Detect which cell encompasses the target text, then output its [X, Y] center coordinate. 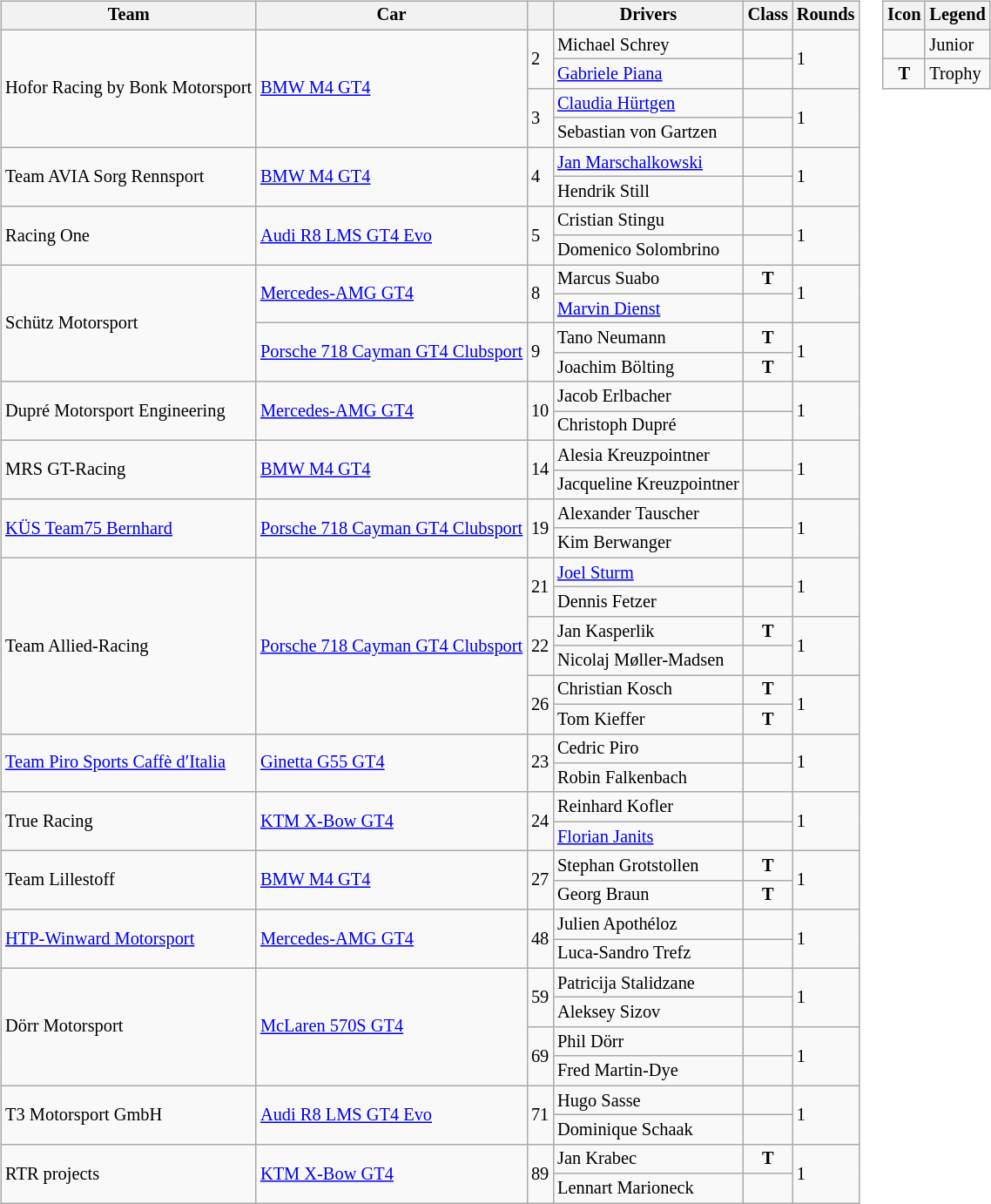
Fred Martin-Dye [648, 1071]
14 [540, 469]
Christian Kosch [648, 690]
Jan Krabec [648, 1159]
Christoph Dupré [648, 426]
69 [540, 1056]
Marcus Suabo [648, 280]
Jan Kasperlik [648, 631]
71 [540, 1115]
Schütz Motorsport [129, 324]
Legend [957, 16]
Racing One [129, 235]
Car [392, 16]
5 [540, 235]
MRS GT-Racing [129, 469]
Phil Dörr [648, 1042]
Gabriele Piana [648, 74]
Claudia Hürtgen [648, 104]
Junior [957, 44]
8 [540, 294]
24 [540, 821]
Trophy [957, 74]
59 [540, 997]
Michael Schrey [648, 44]
Marvin Dienst [648, 308]
Kim Berwanger [648, 543]
Hendrik Still [648, 192]
Dörr Motorsport [129, 1026]
T3 Motorsport GmbH [129, 1115]
4 [540, 176]
9 [540, 352]
Stephan Grotstollen [648, 866]
Hofor Racing by Bonk Motorsport [129, 89]
McLaren 570S GT4 [392, 1026]
Jacqueline Kreuzpointner [648, 484]
Florian Janits [648, 836]
19 [540, 528]
Dupré Motorsport Engineering [129, 411]
Reinhard Kofler [648, 807]
Team AVIA Sorg Rennsport [129, 176]
Julien Apothéloz [648, 924]
Icon [904, 16]
Hugo Sasse [648, 1100]
Alexander Tauscher [648, 514]
Alesia Kreuzpointner [648, 455]
Joel Sturm [648, 572]
Tano Neumann [648, 338]
Jan Marschalkowski [648, 162]
Ginetta G55 GT4 [392, 763]
Joachim Bölting [648, 368]
Robin Falkenbach [648, 778]
10 [540, 411]
Tom Kieffer [648, 719]
Dennis Fetzer [648, 602]
Cristian Stingu [648, 220]
48 [540, 939]
Domenico Solombrino [648, 250]
Georg Braun [648, 895]
26 [540, 704]
Nicolaj Møller-Madsen [648, 660]
Team Allied-Racing [129, 646]
True Racing [129, 821]
21 [540, 587]
Luca-Sandro Trefz [648, 954]
2 [540, 59]
Lennart Marioneck [648, 1188]
89 [540, 1173]
Team [129, 16]
22 [540, 645]
Class [768, 16]
Cedric Piro [648, 748]
Rounds [826, 16]
27 [540, 880]
Patricija Stalidzane [648, 983]
23 [540, 763]
HTP-Winward Motorsport [129, 939]
Aleksey Sizov [648, 1012]
Drivers [648, 16]
Team Lillestoff [129, 880]
3 [540, 118]
Team Piro Sports Caffè d′Italia [129, 763]
Sebastian von Gartzen [648, 132]
RTR projects [129, 1173]
KÜS Team75 Bernhard [129, 528]
Jacob Erlbacher [648, 396]
Dominique Schaak [648, 1130]
